Search for the cell housing the specified text and yield its [X, Y] center coordinate. 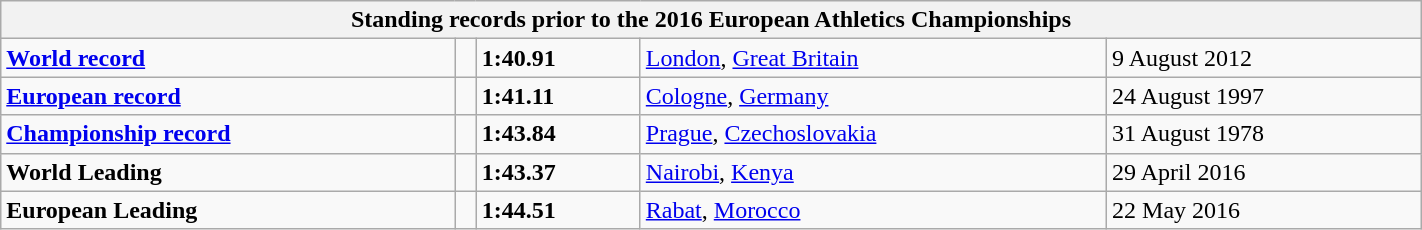
Rabat, Morocco [873, 210]
World Leading [228, 172]
Cologne, Germany [873, 96]
31 August 1978 [1264, 134]
1:41.11 [558, 96]
24 August 1997 [1264, 96]
22 May 2016 [1264, 210]
London, Great Britain [873, 58]
European Leading [228, 210]
9 August 2012 [1264, 58]
World record [228, 58]
1:43.37 [558, 172]
European record [228, 96]
Prague, Czechoslovakia [873, 134]
1:44.51 [558, 210]
29 April 2016 [1264, 172]
Nairobi, Kenya [873, 172]
Standing records prior to the 2016 European Athletics Championships [711, 20]
Championship record [228, 134]
1:40.91 [558, 58]
1:43.84 [558, 134]
